Provide the (X, Y) coordinate of the cell's center where the given text is located.  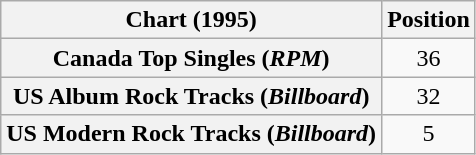
Position (429, 20)
US Album Rock Tracks (Billboard) (192, 96)
32 (429, 96)
Chart (1995) (192, 20)
US Modern Rock Tracks (Billboard) (192, 134)
Canada Top Singles (RPM) (192, 58)
36 (429, 58)
5 (429, 134)
